Capture the cell that displays the provided text and extract its [x, y] central coordinate. 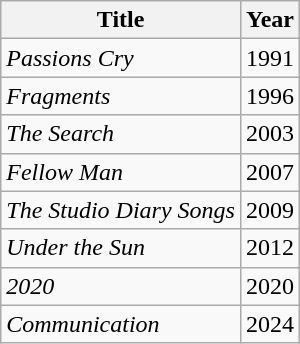
Communication [121, 324]
Fragments [121, 96]
2012 [270, 248]
Passions Cry [121, 58]
2024 [270, 324]
The Studio Diary Songs [121, 210]
2007 [270, 172]
The Search [121, 134]
Fellow Man [121, 172]
Title [121, 20]
2009 [270, 210]
1996 [270, 96]
Under the Sun [121, 248]
2003 [270, 134]
1991 [270, 58]
Year [270, 20]
